Return the [x, y] coordinate for the center point of the cell that contains the specified text.  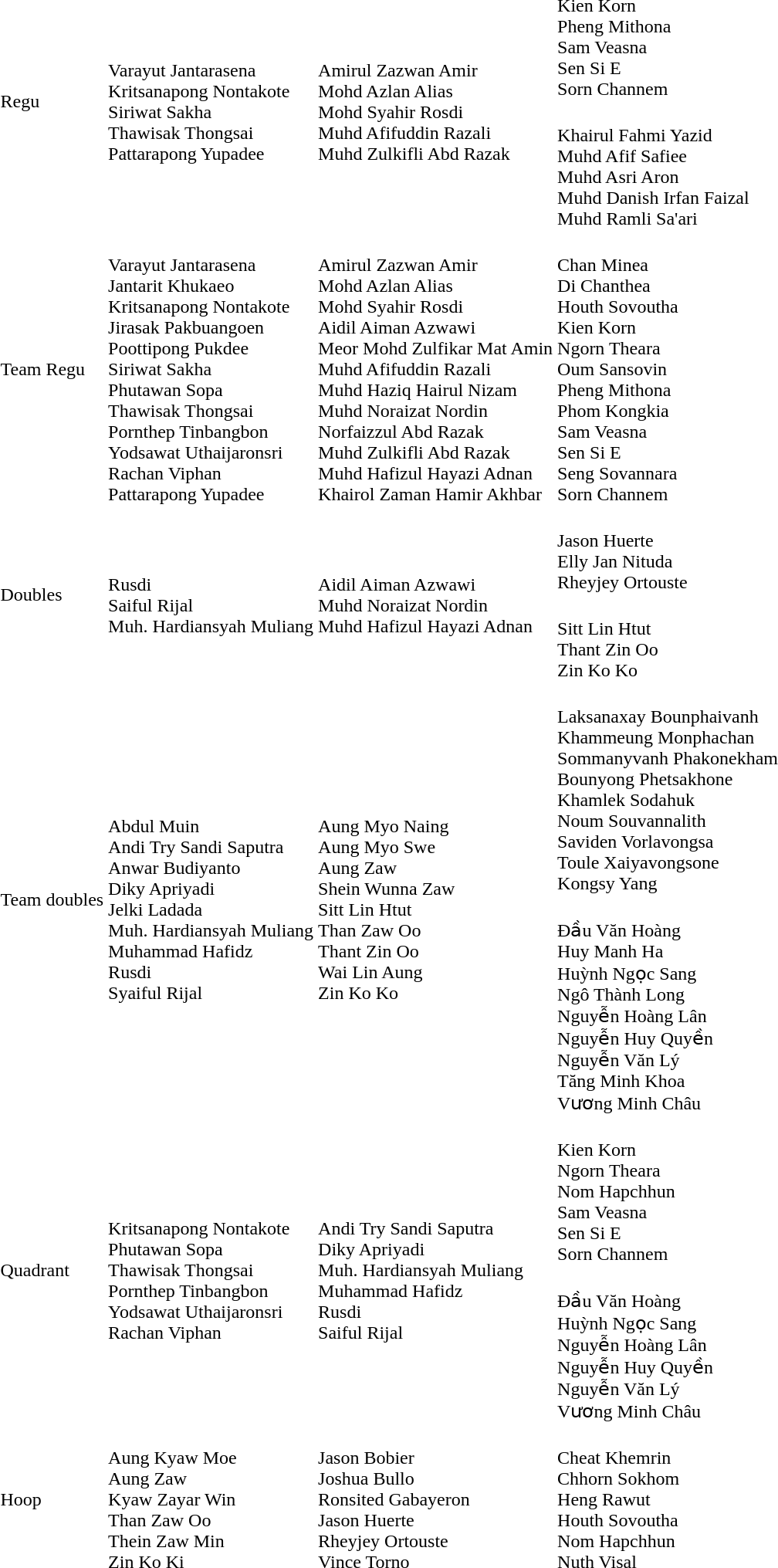
Kritsanapong NontakotePhutawan SopaThawisak ThongsaiPornthep TinbangbonYodsawat UthaijaronsriRachan Viphan [211, 1270]
Andi Try Sandi SaputraDiky ApriyadiMuh. Hardiansyah MuliangMuhammad HafidzRusdiSaiful Rijal [435, 1270]
Aidil Aiman AzwawiMuhd Noraizat NordinMuhd Hafizul Hayazi Adnan [435, 594]
RusdiSaiful RijalMuh. Hardiansyah Muliang [211, 594]
Abdul MuinAndi Try Sandi SaputraAnwar BudiyantoDiky ApriyadiJelki LadadaMuh. Hardiansyah MuliangMuhammad HafidzRusdiSyaiful Rijal [211, 899]
Aung Myo NaingAung Myo SweAung ZawShein Wunna ZawSitt Lin HtutThan Zaw OoThant Zin OoWai Lin AungZin Ko Ko [435, 899]
